Pinpoint the cell where the given text exists, returning its (X, Y) midpoint coordinate. 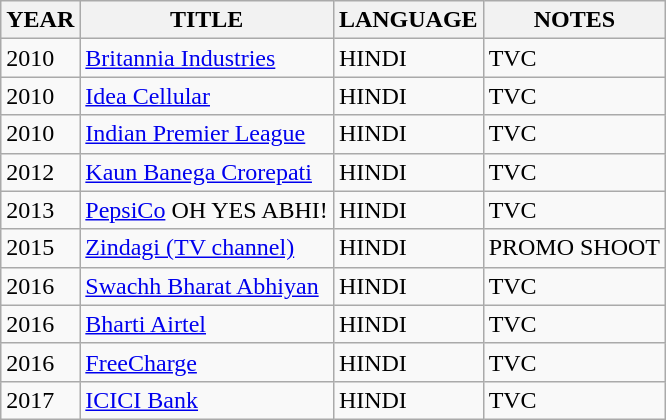
PepsiCo OH YES ABHI! (207, 210)
ICICI Bank (207, 400)
Kaun Banega Crorepati (207, 172)
Idea Cellular (207, 96)
LANGUAGE (408, 20)
Swachh Bharat Abhiyan (207, 286)
Zindagi (TV channel) (207, 248)
2013 (40, 210)
NOTES (574, 20)
YEAR (40, 20)
2012 (40, 172)
Indian Premier League (207, 134)
Bharti Airtel (207, 324)
TITLE (207, 20)
PROMO SHOOT (574, 248)
Britannia Industries (207, 58)
2017 (40, 400)
FreeCharge (207, 362)
2015 (40, 248)
